Output the [x, y] coordinate of the center of the cell containing the given text.  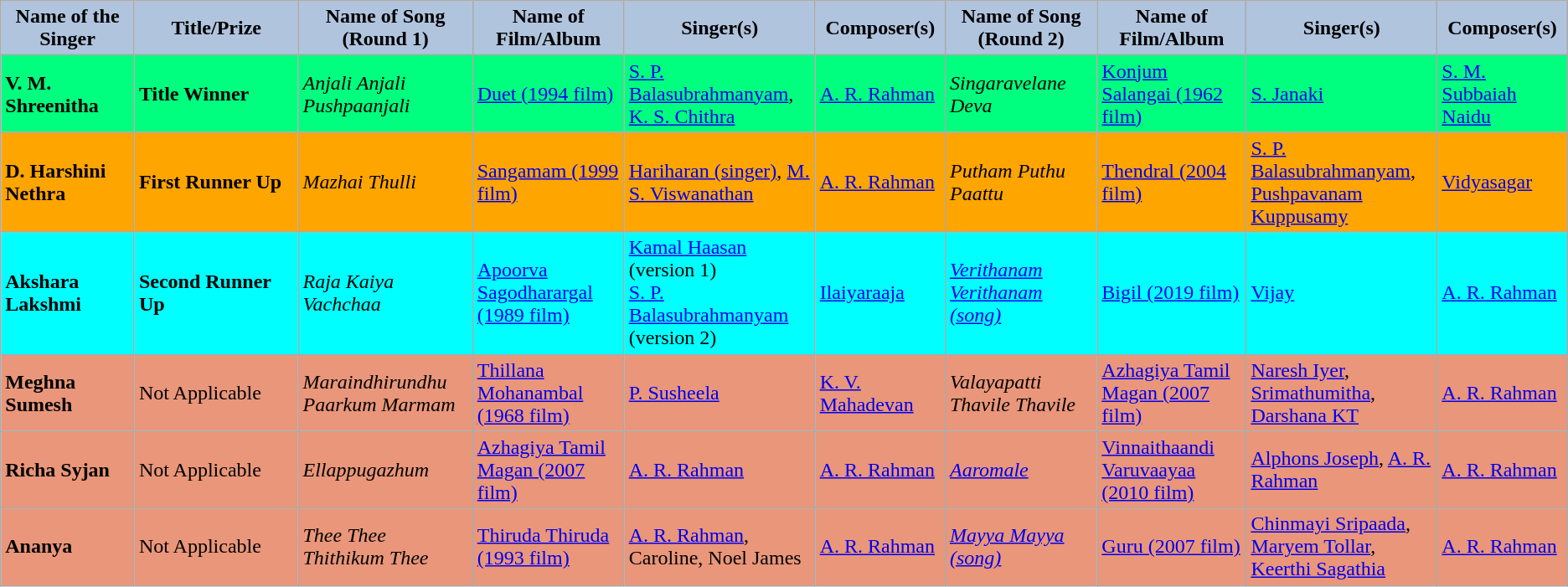
Vidyasagar [1503, 183]
Sangamam (1999 film) [548, 183]
Title/Prize [216, 28]
Putham Puthu Paattu [1020, 183]
Meghna Sumesh [68, 393]
Chinmayi Sripaada, Maryem Tollar, Keerthi Sagathia [1342, 547]
Valayapatti Thavile Thavile [1020, 393]
Vijay [1342, 293]
Thendral (2004 film) [1172, 183]
Duet (1994 film) [548, 94]
First Runner Up [216, 183]
D. Harshini Nethra [68, 183]
Aaromale [1020, 470]
Konjum Salangai (1962 film) [1172, 94]
S. M. Subbaiah Naidu [1503, 94]
Raja Kaiya Vachchaa [385, 293]
Second Runner Up [216, 293]
Bigil (2019 film) [1172, 293]
Anjali Anjali Pushpaanjali [385, 94]
Verithanam Verithanam (song) [1020, 293]
Singaravelane Deva [1020, 94]
S. Janaki [1342, 94]
Ananya [68, 547]
V. M. Shreenitha [68, 94]
S. P. Balasubrahmanyam, Pushpavanam Kuppusamy [1342, 183]
Alphons Joseph, A. R. Rahman [1342, 470]
Maraindhirundhu Paarkum Marmam [385, 393]
Hariharan (singer), M. S. Viswanathan [720, 183]
Thee Thee Thithikum Thee [385, 547]
Ilaiyaraaja [879, 293]
P. Susheela [720, 393]
Ellappugazhum [385, 470]
A. R. Rahman, Caroline, Noel James [720, 547]
Richa Syjan [68, 470]
Mazhai Thulli [385, 183]
Akshara Lakshmi [68, 293]
S. P. Balasubrahmanyam, K. S. Chithra [720, 94]
Thiruda Thiruda (1993 film) [548, 547]
Name of Song (Round 2) [1020, 28]
Name of Song (Round 1) [385, 28]
Title Winner [216, 94]
Mayya Mayya (song) [1020, 547]
K. V. Mahadevan [879, 393]
Vinnaithaandi Varuvaayaa (2010 film) [1172, 470]
Naresh Iyer, Srimathumitha, Darshana KT [1342, 393]
Thillana Mohanambal (1968 film) [548, 393]
Guru (2007 film) [1172, 547]
Kamal Haasan (version 1)S. P. Balasubrahmanyam (version 2) [720, 293]
Name of the Singer [68, 28]
Apoorva Sagodharargal (1989 film) [548, 293]
